Return the [X, Y] coordinate for the center point of the cell that contains the specified text.  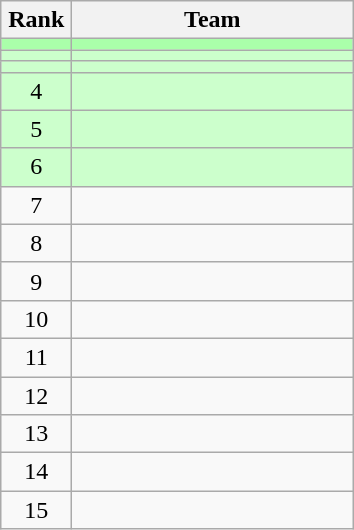
14 [36, 472]
7 [36, 205]
5 [36, 129]
13 [36, 434]
4 [36, 91]
12 [36, 395]
10 [36, 319]
Rank [36, 20]
6 [36, 167]
8 [36, 243]
9 [36, 281]
11 [36, 357]
15 [36, 510]
Team [212, 20]
